Output the (X, Y) coordinate of the center of the cell containing the given text.  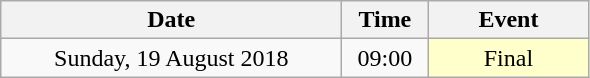
Sunday, 19 August 2018 (172, 58)
Date (172, 20)
Time (385, 20)
Final (508, 58)
09:00 (385, 58)
Event (508, 20)
